Provide the [X, Y] coordinate of the cell's center where the given text is located.  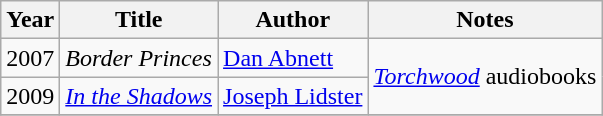
Torchwood audiobooks [485, 77]
2007 [30, 58]
Border Princes [139, 58]
Dan Abnett [293, 58]
In the Shadows [139, 96]
Joseph Lidster [293, 96]
Title [139, 20]
Author [293, 20]
2009 [30, 96]
Notes [485, 20]
Year [30, 20]
